Detect which cell encompasses the target text, then output its (x, y) center coordinate. 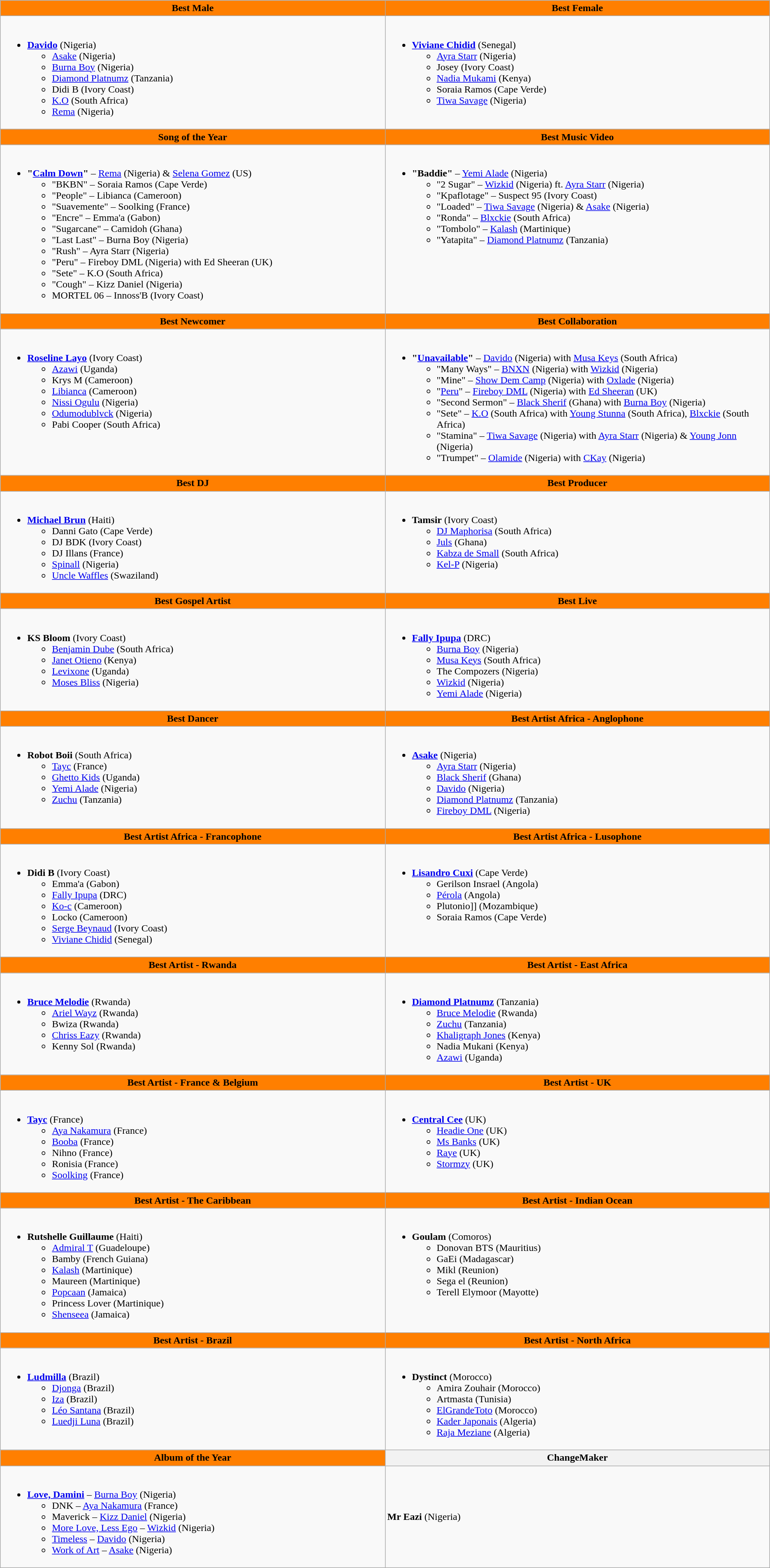
Central Cee (UK)Headie One (UK)Ms Banks (UK)Raye (UK)Stormzy (UK) (577, 1142)
Fally Ipupa (DRC)Burna Boy (Nigeria)Musa Keys (South Africa)The Compozers (Nigeria)Wizkid (Nigeria)Yemi Alade (Nigeria) (577, 660)
Best Artist - East Africa (577, 965)
Best Dancer (192, 718)
Viviane Chidid (Senegal)Ayra Starr (Nigeria)Josey (Ivory Coast)Nadia Mukami (Kenya)Soraia Ramos (Cape Verde)Tiwa Savage (Nigeria) (577, 72)
Best Artist - Rwanda (192, 965)
Best Female (577, 8)
Tayc (France)Aya Nakamura (France)Booba (France)Nihno (France)Ronisia (France)Soolking (France) (192, 1142)
Tamsir (Ivory Coast)DJ Maphorisa (South Africa)Juls (Ghana)Kabza de Small (South Africa)Kel-P (Nigeria) (577, 542)
Best Music Video (577, 137)
Roseline Layo (Ivory Coast)Azawi (Uganda)Krys M (Cameroon)Libianca (Cameroon)Nissi Ogulu (Nigeria)Odumodublvck (Nigeria)Pabi Cooper (South Africa) (192, 402)
Best Artist Africa - Lusophone (577, 836)
ChangeMaker (577, 1458)
Best Artist - North Africa (577, 1340)
Best Artist - Indian Ocean (577, 1200)
Robot Boii (South Africa)Tayc (France)Ghetto Kids (Uganda)Yemi Alade (Nigeria)Zuchu (Tanzania) (192, 777)
Asake (Nigeria)Ayra Starr (Nigeria)Black Sherif (Ghana)Davido (Nigeria)Diamond Platnumz (Tanzania)Fireboy DML (Nigeria) (577, 777)
Best Artist - France & Belgium (192, 1083)
Best DJ (192, 483)
Best Gospel Artist (192, 601)
Best Artist - UK (577, 1083)
Bruce Melodie (Rwanda)Ariel Wayz (Rwanda)Bwiza (Rwanda)Chriss Eazy (Rwanda)Kenny Sol (Rwanda) (192, 1024)
Mr Eazi (Nigeria) (577, 1517)
Goulam (Comoros)Donovan BTS (Mauritius)GaEi (Madagascar)Mikl (Reunion)Sega el (Reunion)Terell Elymoor (Mayotte) (577, 1270)
Best Collaboration (577, 321)
Best Artist Africa - Anglophone (577, 718)
Best Producer (577, 483)
Best Artist Africa - Francophone (192, 836)
Didi B (Ivory Coast)Emma'a (Gabon)Fally Ipupa (DRC)Ko-c (Cameroon)Locko (Cameroon)Serge Beynaud (Ivory Coast)Viviane Chidid (Senegal) (192, 901)
Best Artist - Brazil (192, 1340)
Michael Brun (Haiti)Danni Gato (Cape Verde)DJ BDK (Ivory Coast)DJ Illans (France)Spinall (Nigeria)Uncle Waffles (Swaziland) (192, 542)
Davido (Nigeria)Asake (Nigeria)Burna Boy (Nigeria)Diamond Platnumz (Tanzania)Didi B (Ivory Coast)K.O (South Africa)Rema (Nigeria) (192, 72)
Lisandro Cuxi (Cape Verde)Gerilson Insrael (Angola)Pérola (Angola)Plutonio]] (Mozambique)Soraia Ramos (Cape Verde) (577, 901)
Best Live (577, 601)
Dystinct (Morocco)Amira Zouhair (Morocco)Artmasta (Tunisia)ElGrandeToto (Morocco)Kader Japonais (Algeria)Raja Meziane (Algeria) (577, 1399)
Diamond Platnumz (Tanzania)Bruce Melodie (Rwanda)Zuchu (Tanzania)Khaligraph Jones (Kenya)Nadia Mukani (Kenya)Azawi (Uganda) (577, 1024)
Best Male (192, 8)
KS Bloom (Ivory Coast)Benjamin Dube (South Africa)Janet Otieno (Kenya)Levixone (Uganda)Moses Bliss (Nigeria) (192, 660)
Best Artist - The Caribbean (192, 1200)
Album of the Year (192, 1458)
Best Newcomer (192, 321)
Ludmilla (Brazil)Djonga (Brazil)Iza (Brazil)Léo Santana (Brazil)Luedji Luna (Brazil) (192, 1399)
Song of the Year (192, 137)
